Extract the (X, Y) coordinate from the center of the cell holding the provided text.  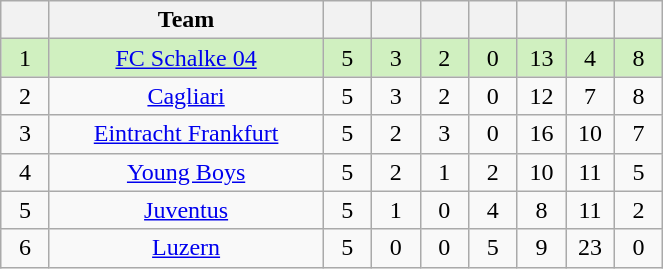
Young Boys (186, 172)
6 (26, 248)
13 (542, 58)
9 (542, 248)
Juventus (186, 210)
16 (542, 134)
Cagliari (186, 96)
Team (186, 20)
23 (590, 248)
FC Schalke 04 (186, 58)
Eintracht Frankfurt (186, 134)
12 (542, 96)
Luzern (186, 248)
